Pinpoint the cell where the given text exists, returning its [X, Y] midpoint coordinate. 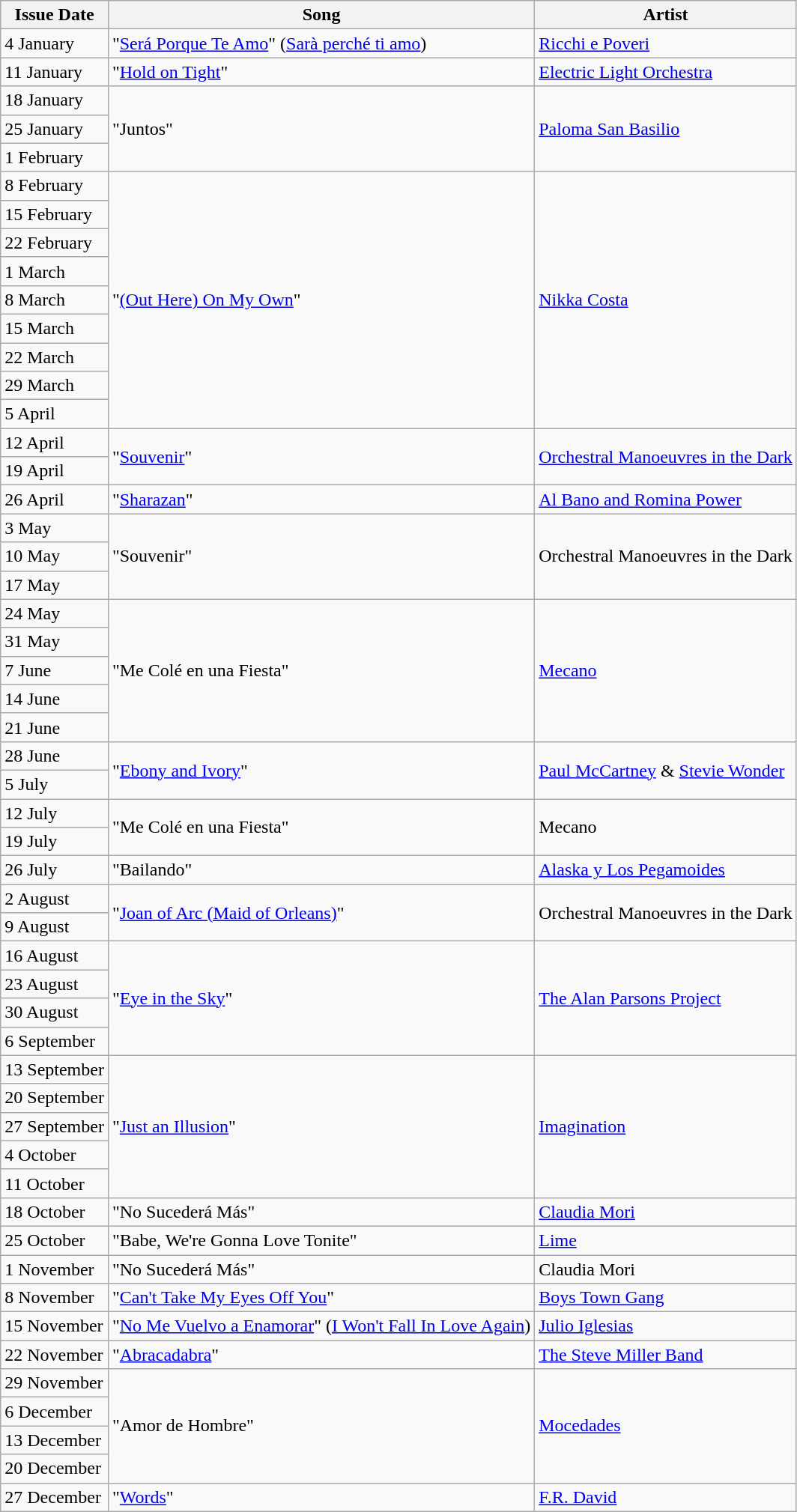
"No Me Vuelvo a Enamorar" (I Won't Fall In Love Again) [321, 1326]
22 March [55, 357]
27 September [55, 1126]
22 February [55, 243]
Al Bano and Romina Power [666, 500]
5 July [55, 784]
"Sharazan" [321, 500]
Electric Light Orchestra [666, 72]
Song [321, 15]
Imagination [666, 1126]
29 March [55, 386]
8 February [55, 186]
Nikka Costa [666, 300]
"Words" [321, 1497]
Mocedades [666, 1426]
7 June [55, 670]
31 May [55, 642]
18 October [55, 1212]
29 November [55, 1383]
Artist [666, 15]
16 August [55, 956]
21 June [55, 727]
11 October [55, 1183]
8 March [55, 300]
Lime [666, 1240]
23 August [55, 984]
"Amor de Hombre" [321, 1426]
"Ebony and Ivory" [321, 770]
Julio Iglesias [666, 1326]
The Steve Miller Band [666, 1355]
Paul McCartney & Stevie Wonder [666, 770]
Alaska y Los Pegamoides [666, 870]
2 August [55, 899]
15 March [55, 328]
1 November [55, 1269]
"Can't Take My Eyes Off You" [321, 1298]
20 September [55, 1098]
24 May [55, 613]
30 August [55, 1012]
"Babe, We're Gonna Love Tonite" [321, 1240]
26 July [55, 870]
20 December [55, 1469]
11 January [55, 72]
3 May [55, 528]
19 April [55, 471]
5 April [55, 414]
22 November [55, 1355]
"Será Porque Te Amo" (Sarà perché ti amo) [321, 43]
19 July [55, 842]
25 January [55, 129]
Ricchi e Poveri [666, 43]
Issue Date [55, 15]
27 December [55, 1497]
9 August [55, 927]
13 December [55, 1440]
Boys Town Gang [666, 1298]
6 September [55, 1041]
28 June [55, 756]
12 April [55, 443]
6 December [55, 1412]
4 October [55, 1155]
25 October [55, 1240]
"(Out Here) On My Own" [321, 300]
13 September [55, 1069]
"Hold on Tight" [321, 72]
18 January [55, 100]
10 May [55, 556]
"Juntos" [321, 129]
"Eye in the Sky" [321, 998]
15 November [55, 1326]
The Alan Parsons Project [666, 998]
17 May [55, 585]
"Abracadabra" [321, 1355]
"Bailando" [321, 870]
1 February [55, 157]
8 November [55, 1298]
4 January [55, 43]
"Just an Illusion" [321, 1126]
14 June [55, 699]
26 April [55, 500]
1 March [55, 271]
"Joan of Arc (Maid of Orleans)" [321, 913]
Paloma San Basilio [666, 129]
F.R. David [666, 1497]
12 July [55, 813]
15 February [55, 214]
